Locate the cell with the specified text and output its [x, y] center coordinate. 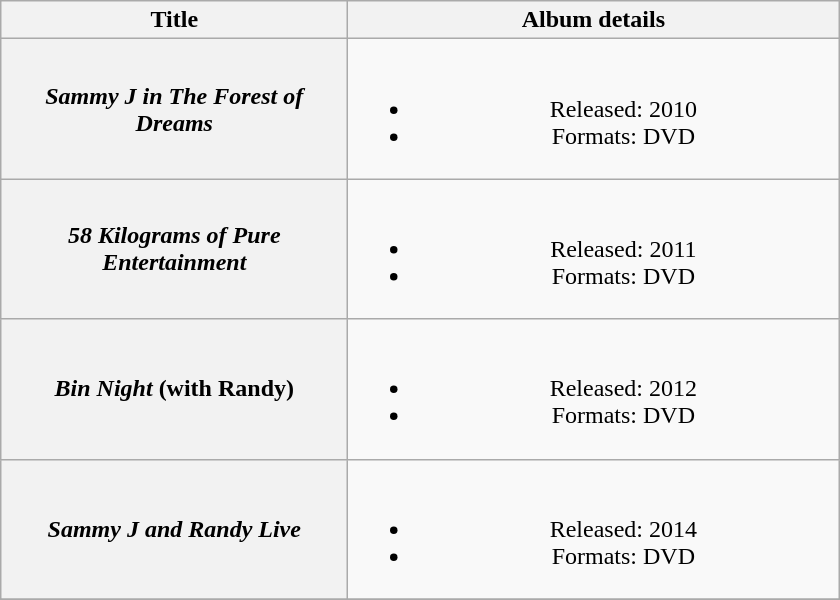
58 Kilograms of Pure Entertainment [174, 249]
Bin Night (with Randy) [174, 389]
Sammy J and Randy Live [174, 529]
Released: 2010Formats: DVD [594, 109]
Released: 2012Formats: DVD [594, 389]
Sammy J in The Forest of Dreams [174, 109]
Album details [594, 20]
Released: 2014Formats: DVD [594, 529]
Released: 2011Formats: DVD [594, 249]
Title [174, 20]
